Return the (X, Y) coordinate for the center point of the cell that contains the specified text.  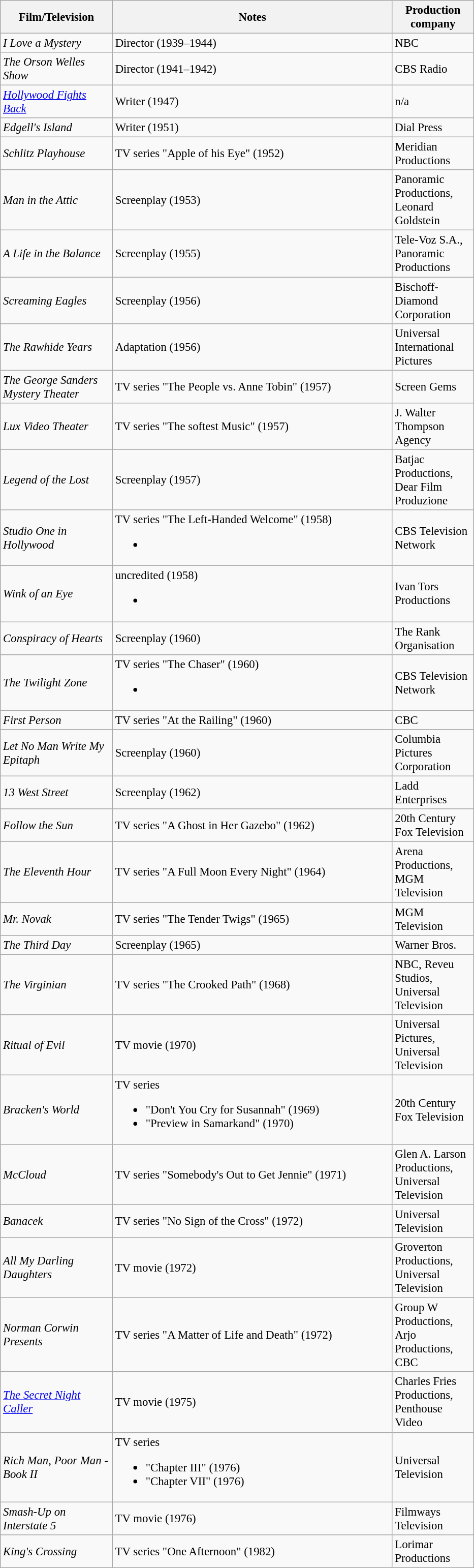
TV series "A Ghost in Her Gazebo" (1962) (252, 826)
The Orson Welles Show (57, 69)
NBC (433, 43)
The Eleventh Hour (57, 872)
Film/Television (57, 17)
Universal Pictures, Universal Television (433, 1044)
TV series"Chapter III" (1976)"Chapter VII" (1976) (252, 1467)
Groverton Productions, Universal Television (433, 1268)
Filmways Television (433, 1518)
Rich Man, Poor Man - Book II (57, 1467)
King's Crossing (57, 1552)
The Twilight Zone (57, 683)
TV series "The Tender Twigs" (1965) (252, 919)
TV movie (1972) (252, 1268)
Ladd Enterprises (433, 793)
The Secret Night Caller (57, 1402)
Writer (1947) (252, 102)
13 West Street (57, 793)
Batjac Productions, Dear Film Produzione (433, 480)
TV series "The Left-Handed Welcome" (1958) (252, 538)
Charles Fries Productions, Penthouse Video (433, 1402)
TV series "No Sign of the Cross" (1972) (252, 1221)
The Rawhide Years (57, 347)
Hollywood Fights Back (57, 102)
Writer (1951) (252, 128)
TV movie (1970) (252, 1044)
Meridian Productions (433, 154)
Warner Bros. (433, 945)
Universal International Pictures (433, 347)
Director (1939–1944) (252, 43)
CBC (433, 720)
Adaptation (1956) (252, 347)
Group W Productions, Arjo Productions, CBC (433, 1335)
Ritual of Evil (57, 1044)
Screenplay (1957) (252, 480)
TV series "A Full Moon Every Night" (1964) (252, 872)
Production company (433, 17)
The Third Day (57, 945)
Screenplay (1965) (252, 945)
Screenplay (1955) (252, 254)
Edgell's Island (57, 128)
Arena Productions, MGM Television (433, 872)
A Life in the Balance (57, 254)
Conspiracy of Hearts (57, 639)
TV series "Apple of his Eye" (1952) (252, 154)
TV series "At the Railing" (1960) (252, 720)
MGM Television (433, 919)
uncredited (1958) (252, 594)
Schlitz Playhouse (57, 154)
Lorimar Productions (433, 1552)
Mr. Novak (57, 919)
Glen A. Larson Productions, Universal Television (433, 1174)
Screenplay (1956) (252, 300)
First Person (57, 720)
Man in the Attic (57, 200)
TV series "The softest Music" (1957) (252, 426)
I Love a Mystery (57, 43)
Screenplay (1953) (252, 200)
Studio One in Hollywood (57, 538)
Legend of the Lost (57, 480)
Director (1941–1942) (252, 69)
TV movie (1976) (252, 1518)
Let No Man Write My Epitaph (57, 753)
Bischoff-Diamond Corporation (433, 300)
Lux Video Theater (57, 426)
TV series "Somebody's Out to Get Jennie" (1971) (252, 1174)
TV series "A Matter of Life and Death" (1972) (252, 1335)
Screaming Eagles (57, 300)
Smash-Up on Interstate 5 (57, 1518)
CBS Radio (433, 69)
Columbia Pictures Corporation (433, 753)
McCloud (57, 1174)
n/a (433, 102)
The Rank Organisation (433, 639)
Follow the Sun (57, 826)
Tele-Voz S.A., Panoramic Productions (433, 254)
Notes (252, 17)
Screen Gems (433, 386)
TV series "The Crooked Path" (1968) (252, 984)
All My Darling Daughters (57, 1268)
Dial Press (433, 128)
TV series"Don't You Cry for Susannah" (1969)"Preview in Samarkand" (1970) (252, 1109)
Wink of an Eye (57, 594)
Ivan Tors Productions (433, 594)
The George Sanders Mystery Theater (57, 386)
Panoramic Productions, Leonard Goldstein (433, 200)
Screenplay (1962) (252, 793)
Norman Corwin Presents (57, 1335)
TV series "One Afternoon" (1982) (252, 1552)
TV movie (1975) (252, 1402)
TV series "The People vs. Anne Tobin" (1957) (252, 386)
Banacek (57, 1221)
J. Walter Thompson Agency (433, 426)
NBC, Reveu Studios, Universal Television (433, 984)
TV series "The Chaser" (1960) (252, 683)
The Virginian (57, 984)
Bracken's World (57, 1109)
